For the text-containing cell, return its midpoint in [x, y] coordinate format. 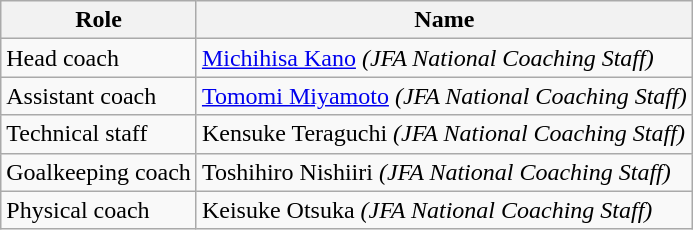
Goalkeeping coach [99, 172]
Head coach [99, 58]
Toshihiro Nishiiri (JFA National Coaching Staff) [444, 172]
Technical staff [99, 134]
Kensuke Teraguchi (JFA National Coaching Staff) [444, 134]
Name [444, 20]
Tomomi Miyamoto (JFA National Coaching Staff) [444, 96]
Michihisa Kano (JFA National Coaching Staff) [444, 58]
Role [99, 20]
Assistant coach [99, 96]
Keisuke Otsuka (JFA National Coaching Staff) [444, 210]
Physical coach [99, 210]
